Provide the [x, y] coordinate of the cell's center where the given text is located.  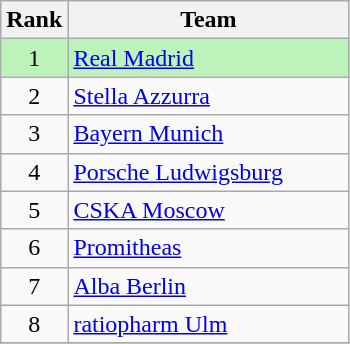
1 [34, 58]
CSKA Moscow [208, 210]
Rank [34, 20]
3 [34, 134]
7 [34, 286]
Porsche Ludwigsburg [208, 172]
Bayern Munich [208, 134]
ratiopharm Ulm [208, 324]
Team [208, 20]
6 [34, 248]
Promitheas [208, 248]
4 [34, 172]
Stella Azzurra [208, 96]
Real Madrid [208, 58]
2 [34, 96]
8 [34, 324]
5 [34, 210]
Alba Berlin [208, 286]
